Capture the cell that displays the provided text and extract its (X, Y) central coordinate. 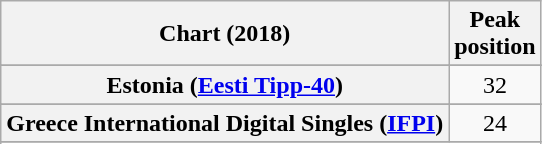
32 (495, 85)
24 (495, 123)
Estonia (Eesti Tipp-40) (225, 85)
Greece International Digital Singles (IFPI) (225, 123)
Peakposition (495, 34)
Chart (2018) (225, 34)
